Pinpoint the cell where the given text exists, returning its (x, y) midpoint coordinate. 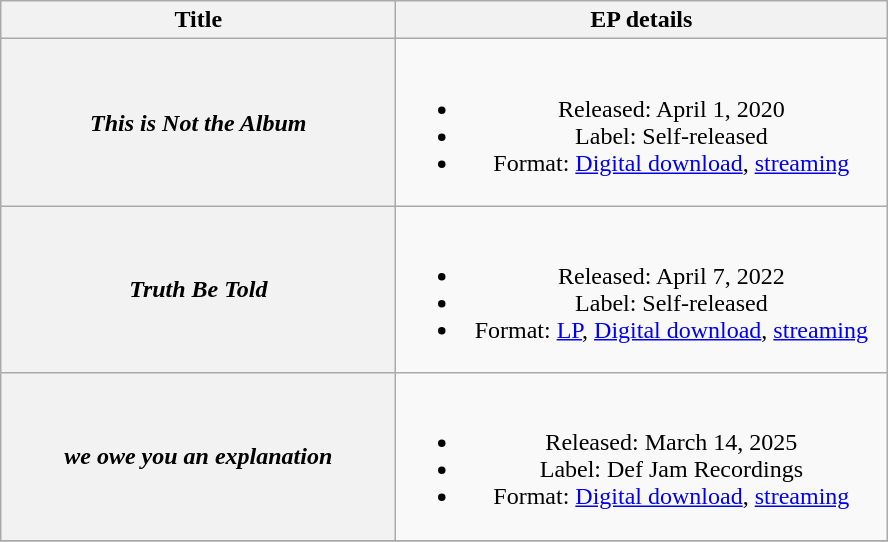
Released: April 7, 2022Label: Self-releasedFormat: LP, Digital download, streaming (642, 290)
Released: March 14, 2025Label: Def Jam RecordingsFormat: Digital download, streaming (642, 456)
Title (198, 20)
EP details (642, 20)
we owe you an explanation (198, 456)
This is Not the Album (198, 122)
Released: April 1, 2020Label: Self-releasedFormat: Digital download, streaming (642, 122)
Truth Be Told (198, 290)
